Search for the cell housing the specified text and yield its [x, y] center coordinate. 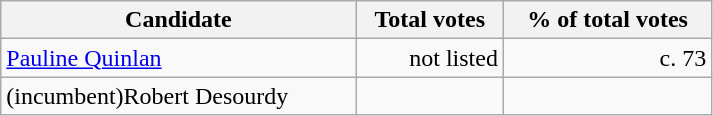
% of total votes [607, 20]
Pauline Quinlan [178, 58]
not listed [430, 58]
Candidate [178, 20]
(incumbent)Robert Desourdy [178, 96]
c. 73 [607, 58]
Total votes [430, 20]
